Capture the cell that displays the provided text and extract its [x, y] central coordinate. 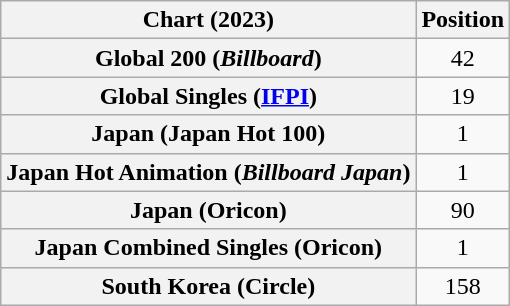
Chart (2023) [208, 20]
Japan Hot Animation (Billboard Japan) [208, 172]
90 [463, 210]
Position [463, 20]
Japan Combined Singles (Oricon) [208, 248]
158 [463, 286]
19 [463, 96]
South Korea (Circle) [208, 286]
Global Singles (IFPI) [208, 96]
42 [463, 58]
Japan (Oricon) [208, 210]
Global 200 (Billboard) [208, 58]
Japan (Japan Hot 100) [208, 134]
